Identify which cell holds the provided text, then report its (x, y) central coordinate. 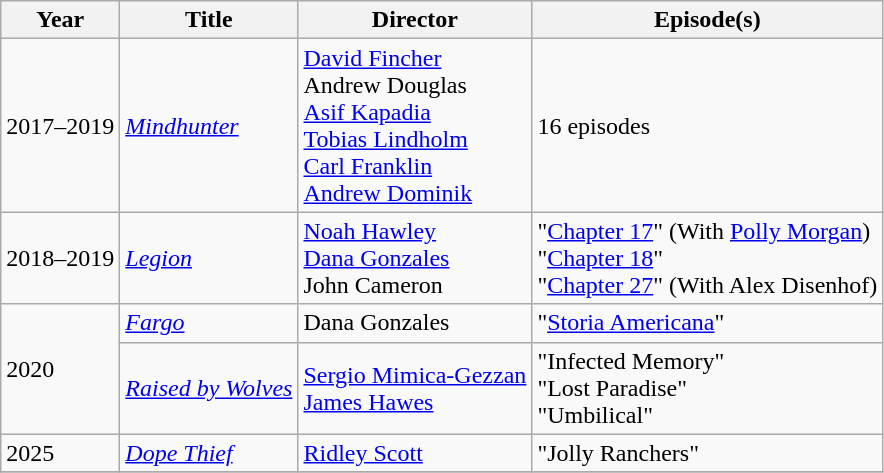
Year (60, 20)
Director (415, 20)
2025 (60, 453)
Sergio Mimica-GezzanJames Hawes (415, 388)
Noah HawleyDana GonzalesJohn Cameron (415, 258)
2018–2019 (60, 258)
Mindhunter (209, 126)
Dana Gonzales (415, 323)
Ridley Scott (415, 453)
16 episodes (708, 126)
David FincherAndrew DouglasAsif KapadiaTobias LindholmCarl FranklinAndrew Dominik (415, 126)
"Infected Memory""Lost Paradise""Umbilical" (708, 388)
Legion (209, 258)
Fargo (209, 323)
Dope Thief (209, 453)
Raised by Wolves (209, 388)
"Jolly Ranchers" (708, 453)
2020 (60, 369)
Title (209, 20)
"Storia Americana" (708, 323)
"Chapter 17" (With Polly Morgan)"Chapter 18""Chapter 27" (With Alex Disenhof) (708, 258)
Episode(s) (708, 20)
2017–2019 (60, 126)
